Return [x, y] of the center of cell containing provided text 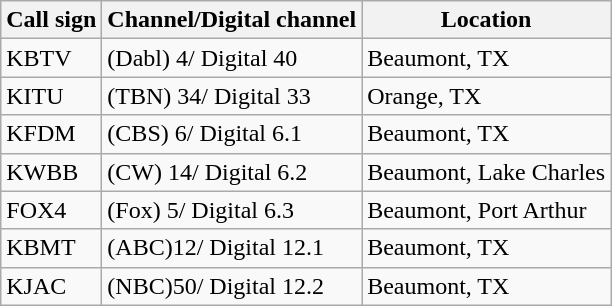
(Fox) 5/ Digital 6.3 [232, 210]
KITU [52, 96]
(CBS) 6/ Digital 6.1 [232, 134]
(CW) 14/ Digital 6.2 [232, 172]
(ABC)12/ Digital 12.1 [232, 248]
KBMT [52, 248]
Beaumont, Port Arthur [486, 210]
FOX4 [52, 210]
Beaumont, Lake Charles [486, 172]
(TBN) 34/ Digital 33 [232, 96]
(NBC)50/ Digital 12.2 [232, 286]
KWBB [52, 172]
KBTV [52, 58]
Channel/Digital channel [232, 20]
(Dabl) 4/ Digital 40 [232, 58]
KFDM [52, 134]
KJAC [52, 286]
Call sign [52, 20]
Orange, TX [486, 96]
Location [486, 20]
